Return (x, y) of the center of cell containing provided text 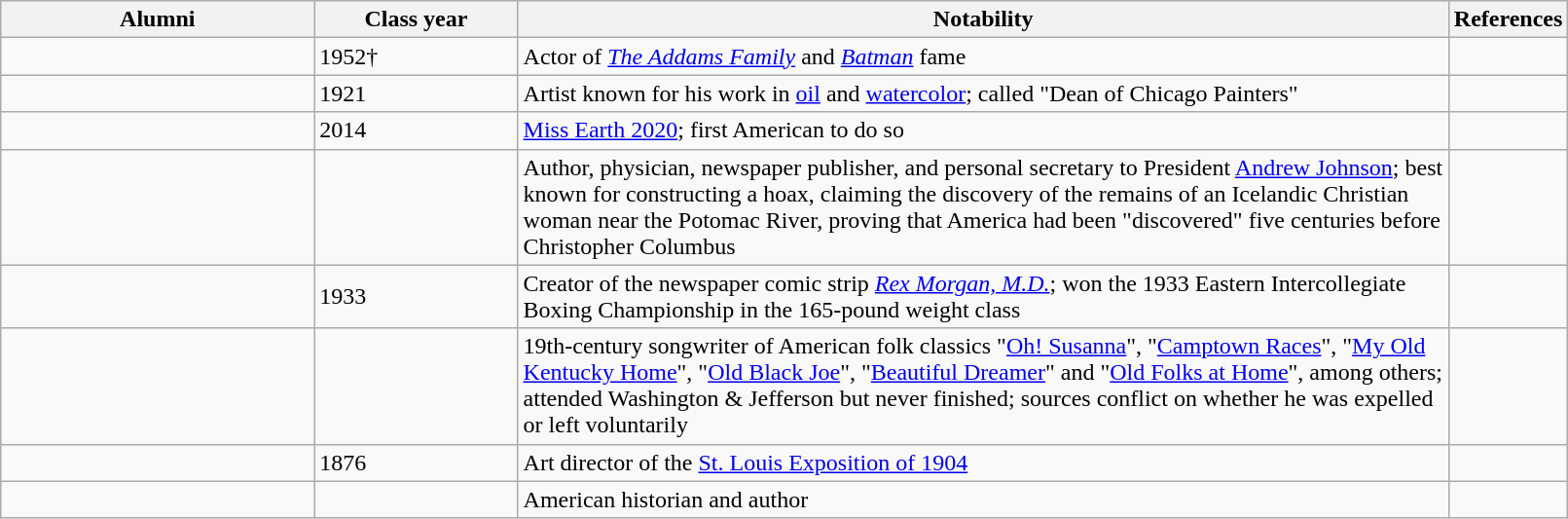
1876 (417, 463)
1952† (417, 56)
References (1509, 19)
Art director of the St. Louis Exposition of 1904 (983, 463)
1921 (417, 93)
American historian and author (983, 500)
Notability (983, 19)
1933 (417, 296)
Alumni (158, 19)
Miss Earth 2020; first American to do so (983, 130)
Class year (417, 19)
Creator of the newspaper comic strip Rex Morgan, M.D.; won the 1933 Eastern Intercollegiate Boxing Championship in the 165-pound weight class (983, 296)
Actor of The Addams Family and Batman fame (983, 56)
Artist known for his work in oil and watercolor; called "Dean of Chicago Painters" (983, 93)
2014 (417, 130)
